Output the [X, Y] coordinate of the center of the cell containing the given text.  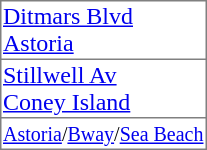
Stillwell AvConey Island [103, 88]
Astoria/Bway/Sea Beach [103, 134]
Ditmars BlvdAstoria [103, 30]
